Detect which cell encompasses the target text, then output its (X, Y) center coordinate. 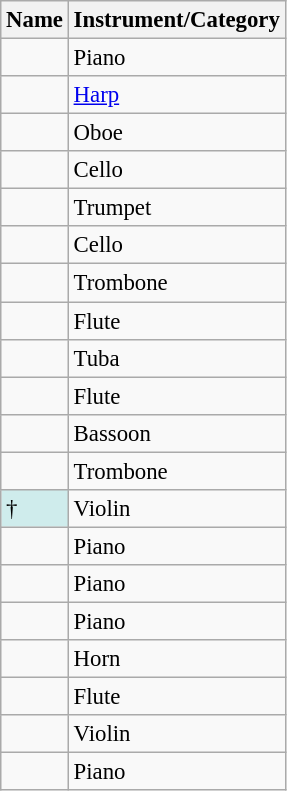
Instrument/Category (176, 20)
Harp (176, 95)
† (35, 509)
Bassoon (176, 433)
Name (35, 20)
Horn (176, 659)
Tuba (176, 358)
Trumpet (176, 208)
Oboe (176, 133)
